From the cell containing the given text, extract its center point as [X, Y] coordinate. 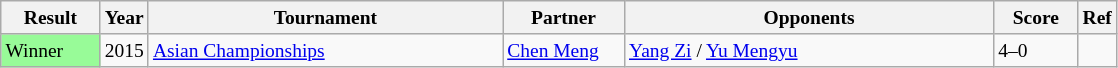
Opponents [808, 18]
Chen Meng [564, 50]
Yang Zi / Yu Mengyu [808, 50]
Result [50, 18]
Winner [50, 50]
Tournament [325, 18]
2015 [124, 50]
Score [1036, 18]
Partner [564, 18]
4–0 [1036, 50]
Asian Championships [325, 50]
Year [124, 18]
Ref [1098, 18]
